Determine the (x, y) coordinate at the center of the cell enclosing the given text.  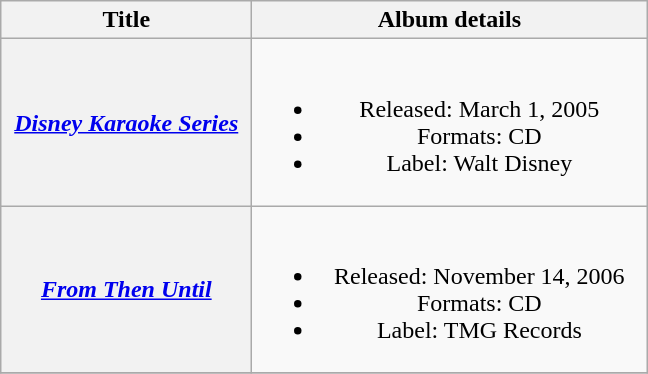
Album details (450, 20)
Title (126, 20)
From Then Until (126, 290)
Disney Karaoke Series (126, 122)
Released: November 14, 2006Formats: CDLabel: TMG Records (450, 290)
Released: March 1, 2005Formats: CDLabel: Walt Disney (450, 122)
